Output the (x, y) coordinate of the center of the cell containing the given text.  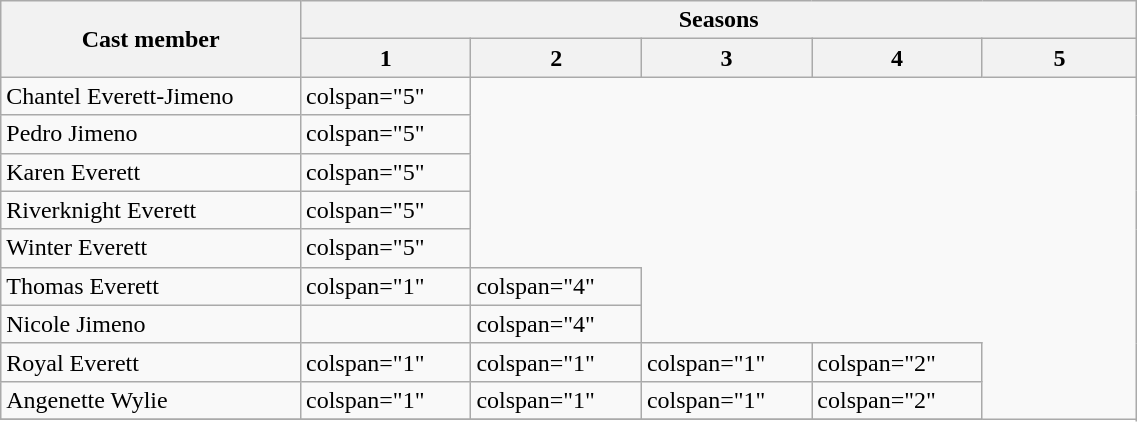
Riverknight Everett (151, 210)
Karen Everett (151, 172)
5 (1060, 58)
Seasons (718, 20)
2 (556, 58)
Chantel Everett-Jimeno (151, 96)
Angenette Wylie (151, 400)
4 (897, 58)
Cast member (151, 39)
Nicole Jimeno (151, 324)
Thomas Everett (151, 286)
Royal Everett (151, 362)
Winter Everett (151, 248)
Pedro Jimeno (151, 134)
1 (385, 58)
3 (726, 58)
